From the cell containing the given text, extract its center point as [x, y] coordinate. 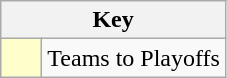
Key [114, 20]
Teams to Playoffs [134, 58]
